Pinpoint the cell where the given text exists, returning its (x, y) midpoint coordinate. 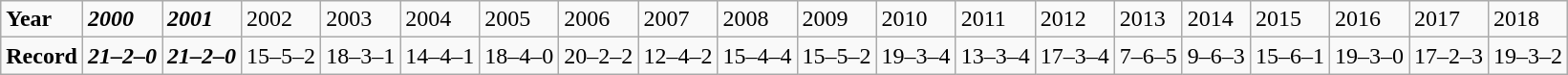
9–6–3 (1215, 56)
19–3–4 (915, 56)
2014 (1215, 19)
17–2–3 (1449, 56)
18–4–0 (520, 56)
2018 (1529, 19)
2012 (1074, 19)
7–6–5 (1149, 56)
15–4–4 (757, 56)
20–2–2 (598, 56)
2017 (1449, 19)
17–3–4 (1074, 56)
2013 (1149, 19)
Record (42, 56)
2001 (203, 19)
2008 (757, 19)
2005 (520, 19)
2000 (122, 19)
2007 (678, 19)
2003 (361, 19)
2011 (996, 19)
12–4–2 (678, 56)
Year (42, 19)
14–4–1 (440, 56)
2009 (837, 19)
19–3–0 (1368, 56)
15–6–1 (1290, 56)
2016 (1368, 19)
2006 (598, 19)
18–3–1 (361, 56)
19–3–2 (1529, 56)
2004 (440, 19)
13–3–4 (996, 56)
2010 (915, 19)
2015 (1290, 19)
2002 (281, 19)
